Provide the (x, y) coordinate of the cell's center where the given text is located.  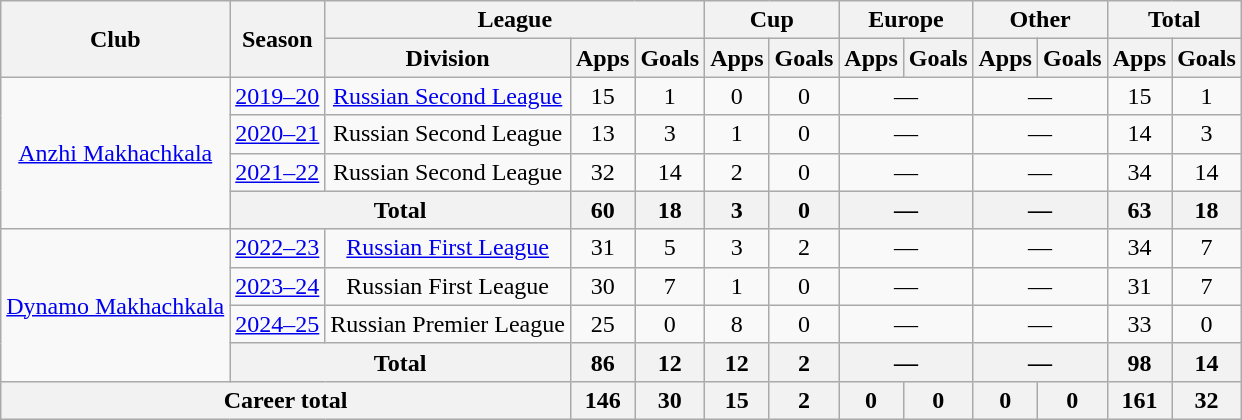
13 (602, 134)
161 (1139, 400)
8 (737, 324)
Career total (286, 400)
33 (1139, 324)
98 (1139, 362)
2020–21 (278, 134)
Europe (906, 20)
2023–24 (278, 286)
2024–25 (278, 324)
Cup (772, 20)
Season (278, 39)
146 (602, 400)
2022–23 (278, 248)
Other (1040, 20)
Club (116, 39)
League (515, 20)
2019–20 (278, 96)
Division (448, 58)
25 (602, 324)
Anzhi Makhachkala (116, 153)
Russian Premier League (448, 324)
86 (602, 362)
2021–22 (278, 172)
Dynamo Makhachkala (116, 305)
5 (670, 248)
60 (602, 210)
63 (1139, 210)
